Provide the (x, y) coordinate of the cell's center where the given text is located.  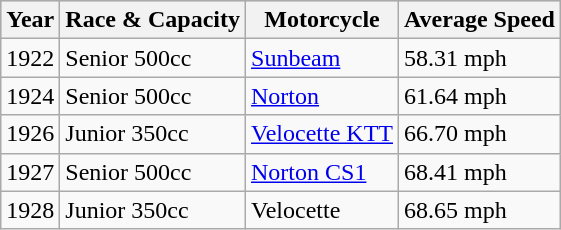
68.41 mph (480, 172)
68.65 mph (480, 210)
Race & Capacity (153, 20)
1924 (30, 96)
1922 (30, 58)
Average Speed (480, 20)
1928 (30, 210)
Sunbeam (322, 58)
66.70 mph (480, 134)
1926 (30, 134)
61.64 mph (480, 96)
Year (30, 20)
Velocette (322, 210)
Motorcycle (322, 20)
Norton (322, 96)
58.31 mph (480, 58)
Norton CS1 (322, 172)
Velocette KTT (322, 134)
1927 (30, 172)
